Extract the (x, y) coordinate from the center of the cell holding the provided text.  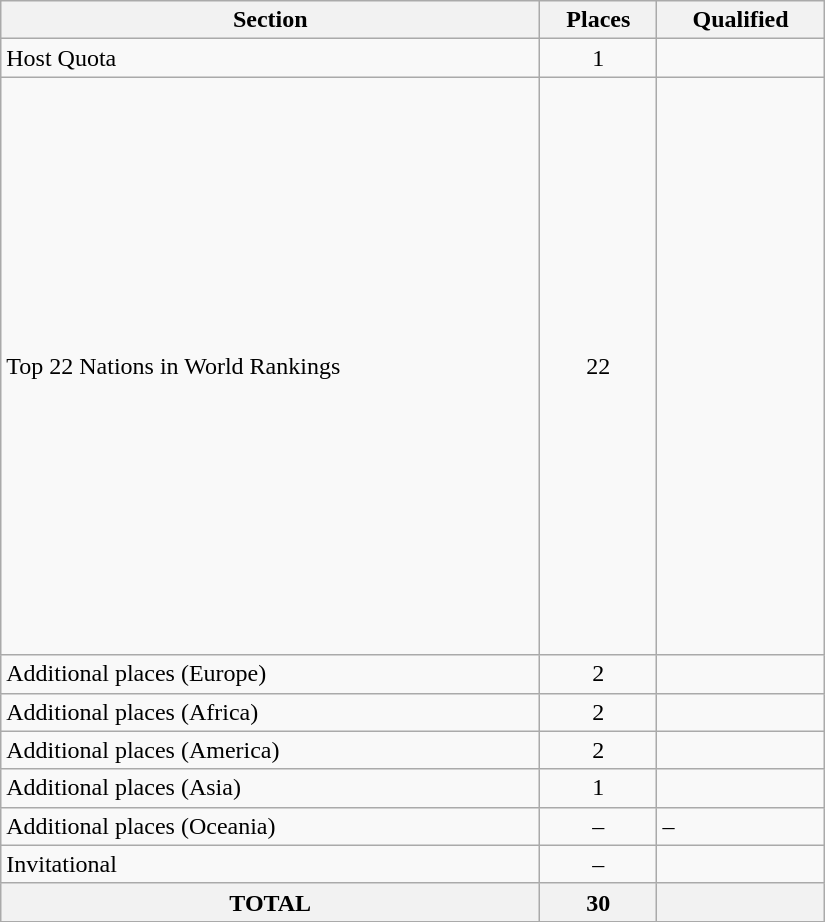
22 (598, 366)
Additional places (Asia) (270, 788)
Section (270, 20)
Additional places (Europe) (270, 674)
30 (598, 902)
Host Quota (270, 58)
Places (598, 20)
Additional places (America) (270, 750)
TOTAL (270, 902)
Top 22 Nations in World Rankings (270, 366)
Invitational (270, 864)
Additional places (Oceania) (270, 826)
Additional places (Africa) (270, 712)
Qualified (740, 20)
